From the cell containing the given text, extract its center point as (x, y) coordinate. 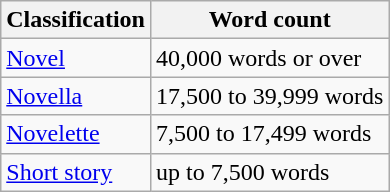
Novel (76, 58)
Short story (76, 172)
Novelette (76, 134)
40,000 words or over (269, 58)
Classification (76, 20)
17,500 to 39,999 words (269, 96)
7,500 to 17,499 words (269, 134)
Word count (269, 20)
Novella (76, 96)
up to 7,500 words (269, 172)
